Find where the given text appears and provide that cell's center as [X, Y] coordinate. 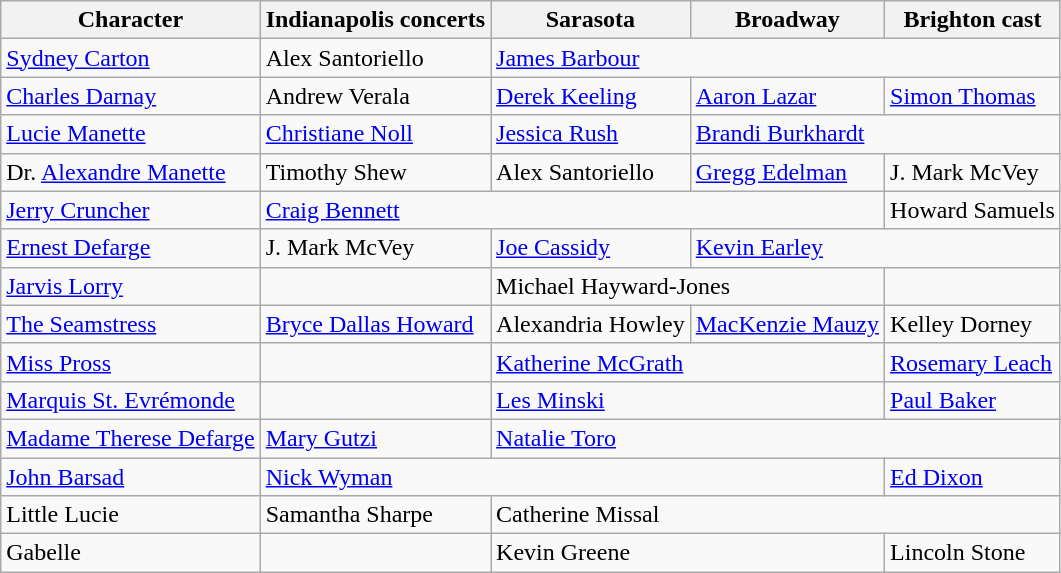
Bryce Dallas Howard [375, 324]
Lucie Manette [130, 134]
Character [130, 20]
Kelley Dorney [973, 324]
Samantha Sharpe [375, 515]
Miss Pross [130, 362]
Nick Wyman [572, 477]
Paul Baker [973, 400]
Sydney Carton [130, 58]
Mary Gutzi [375, 438]
Joe Cassidy [591, 248]
Brighton cast [973, 20]
Timothy Shew [375, 172]
Kevin Greene [688, 553]
Lincoln Stone [973, 553]
Ernest Defarge [130, 248]
Charles Darnay [130, 96]
Craig Bennett [572, 210]
The Seamstress [130, 324]
Dr. Alexandre Manette [130, 172]
Kevin Earley [875, 248]
Alexandria Howley [591, 324]
Broadway [787, 20]
Little Lucie [130, 515]
Madame Therese Defarge [130, 438]
Catherine Missal [776, 515]
Natalie Toro [776, 438]
Derek Keeling [591, 96]
Howard Samuels [973, 210]
Indianapolis concerts [375, 20]
Marquis St. Evrémonde [130, 400]
Jessica Rush [591, 134]
Rosemary Leach [973, 362]
MacKenzie Mauzy [787, 324]
Gregg Edelman [787, 172]
Simon Thomas [973, 96]
Sarasota [591, 20]
Ed Dixon [973, 477]
Gabelle [130, 553]
Les Minski [688, 400]
John Barsad [130, 477]
Andrew Verala [375, 96]
Michael Hayward-Jones [688, 286]
Katherine McGrath [688, 362]
Aaron Lazar [787, 96]
James Barbour [776, 58]
Christiane Noll [375, 134]
Jerry Cruncher [130, 210]
Brandi Burkhardt [875, 134]
Jarvis Lorry [130, 286]
